Locate the cell with the specified text and output its (x, y) center coordinate. 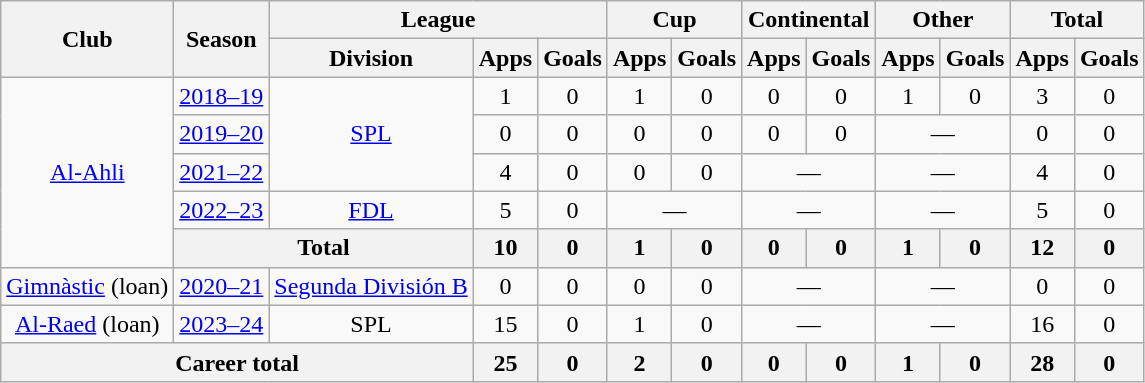
Segunda División B (371, 286)
2019–20 (222, 134)
Division (371, 58)
Gimnàstic (loan) (88, 286)
28 (1042, 362)
10 (505, 248)
Al-Raed (loan) (88, 324)
3 (1042, 96)
12 (1042, 248)
2021–22 (222, 172)
16 (1042, 324)
Continental (809, 20)
2 (639, 362)
2020–21 (222, 286)
Al-Ahli (88, 172)
25 (505, 362)
Cup (674, 20)
2022–23 (222, 210)
League (438, 20)
Other (943, 20)
Season (222, 39)
2018–19 (222, 96)
FDL (371, 210)
15 (505, 324)
Club (88, 39)
Career total (237, 362)
2023–24 (222, 324)
